For the text-containing cell, return its midpoint in [X, Y] coordinate format. 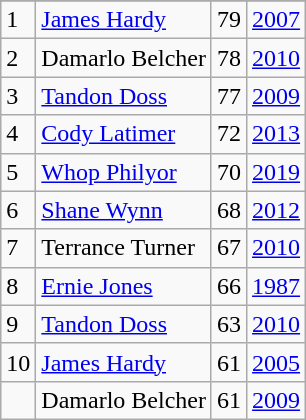
77 [228, 96]
Terrance Turner [124, 248]
6 [18, 210]
79 [228, 20]
2007 [276, 20]
Ernie Jones [124, 286]
7 [18, 248]
2005 [276, 362]
70 [228, 172]
10 [18, 362]
Whop Philyor [124, 172]
4 [18, 134]
9 [18, 324]
8 [18, 286]
68 [228, 210]
2 [18, 58]
66 [228, 286]
Shane Wynn [124, 210]
1987 [276, 286]
5 [18, 172]
Cody Latimer [124, 134]
67 [228, 248]
3 [18, 96]
63 [228, 324]
2013 [276, 134]
72 [228, 134]
1 [18, 20]
78 [228, 58]
2012 [276, 210]
2019 [276, 172]
